Provide the (X, Y) coordinate of the cell's center where the given text is located.  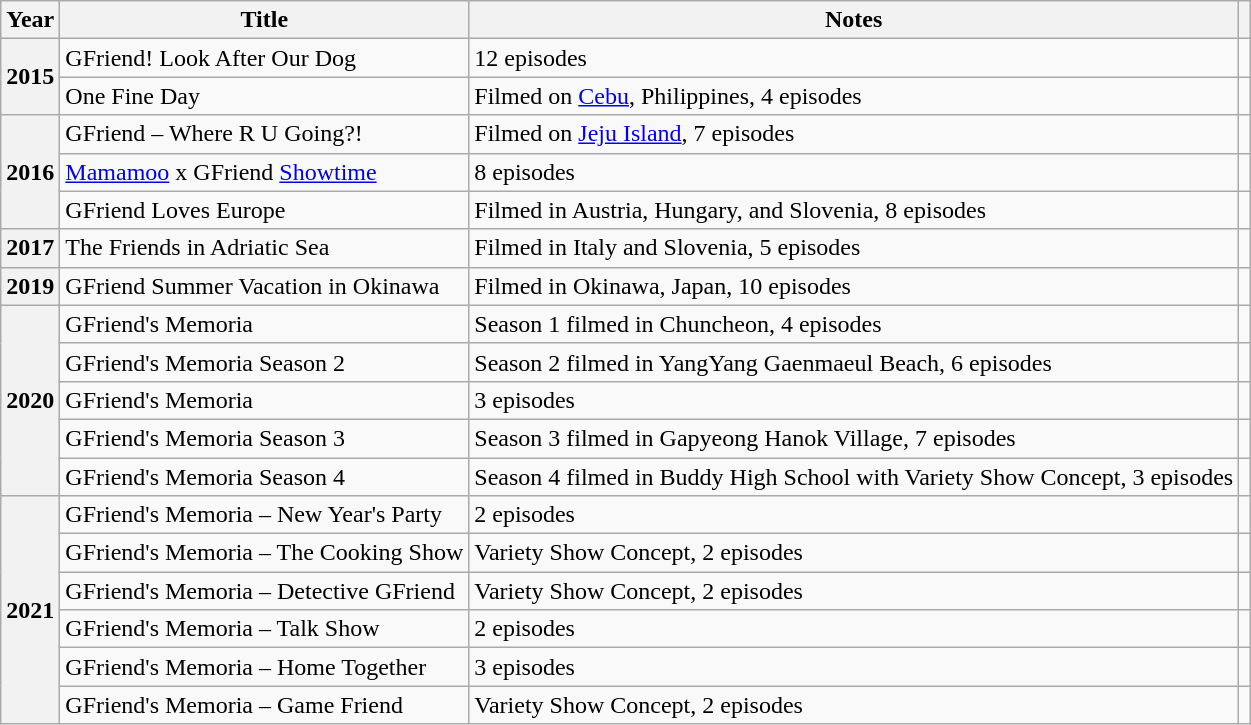
GFriend's Memoria Season 2 (264, 362)
12 episodes (854, 58)
Mamamoo x GFriend Showtime (264, 172)
Title (264, 20)
2016 (30, 172)
GFriend's Memoria – The Cooking Show (264, 553)
GFriend's Memoria – Talk Show (264, 629)
GFriend Summer Vacation in Okinawa (264, 286)
The Friends in Adriatic Sea (264, 248)
2021 (30, 610)
2015 (30, 77)
GFriend's Memoria Season 3 (264, 438)
GFriend – Where R U Going?! (264, 134)
Notes (854, 20)
Year (30, 20)
Filmed in Okinawa, Japan, 10 episodes (854, 286)
8 episodes (854, 172)
Season 4 filmed in Buddy High School with Variety Show Concept, 3 episodes (854, 477)
Filmed in Italy and Slovenia, 5 episodes (854, 248)
Filmed on Jeju Island, 7 episodes (854, 134)
GFriend's Memoria – New Year's Party (264, 515)
Filmed in Austria, Hungary, and Slovenia, 8 episodes (854, 210)
Season 2 filmed in YangYang Gaenmaeul Beach, 6 episodes (854, 362)
2020 (30, 400)
Season 3 filmed in Gapyeong Hanok Village, 7 episodes (854, 438)
GFriend's Memoria – Detective GFriend (264, 591)
Season 1 filmed in Chuncheon, 4 episodes (854, 324)
GFriend! Look After Our Dog (264, 58)
2019 (30, 286)
GFriend Loves Europe (264, 210)
GFriend's Memoria – Game Friend (264, 705)
GFriend's Memoria – Home Together (264, 667)
GFriend's Memoria Season 4 (264, 477)
One Fine Day (264, 96)
Filmed on Cebu, Philippines, 4 episodes (854, 96)
2017 (30, 248)
